Return the [X, Y] coordinate for the center point of the cell that contains the specified text.  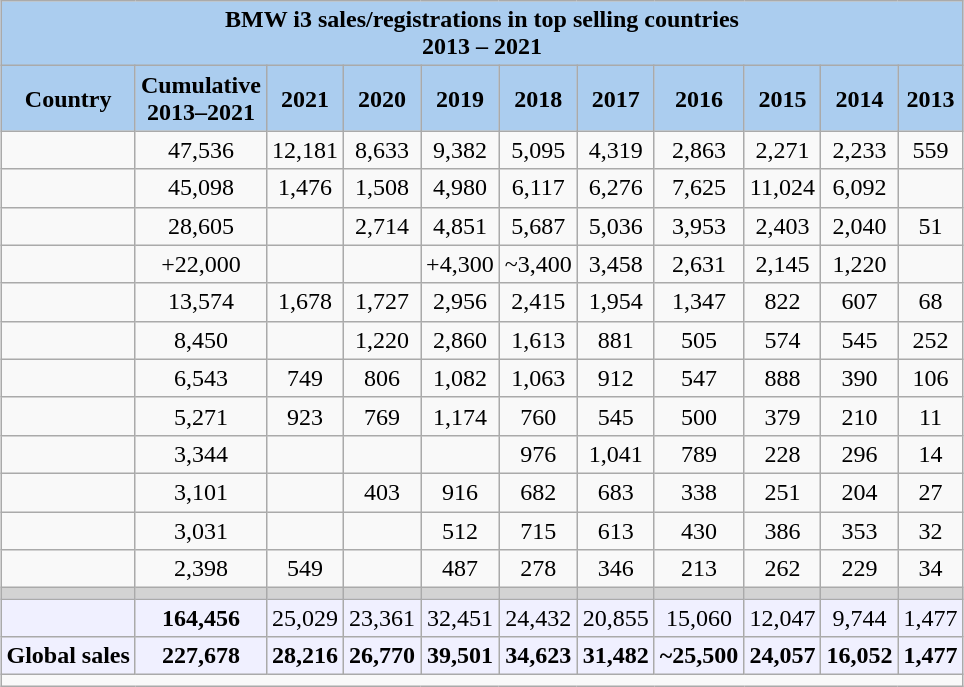
353 [860, 531]
549 [304, 569]
2,145 [782, 264]
68 [930, 302]
749 [304, 378]
45,098 [200, 188]
2017 [616, 98]
2018 [538, 98]
403 [382, 492]
31,482 [616, 656]
25,029 [304, 618]
715 [538, 531]
760 [538, 416]
106 [930, 378]
607 [860, 302]
3,344 [200, 454]
39,501 [460, 656]
164,456 [200, 618]
213 [699, 569]
547 [699, 378]
6,092 [860, 188]
32 [930, 531]
2,714 [382, 226]
769 [382, 416]
+22,000 [200, 264]
2015 [782, 98]
23,361 [382, 618]
2,860 [460, 340]
2,271 [782, 150]
2014 [860, 98]
613 [616, 531]
6,543 [200, 378]
51 [930, 226]
13,574 [200, 302]
6,276 [616, 188]
2,040 [860, 226]
346 [616, 569]
2013 [930, 98]
822 [782, 302]
Global sales [68, 656]
487 [460, 569]
2,863 [699, 150]
8,633 [382, 150]
5,687 [538, 226]
5,036 [616, 226]
12,181 [304, 150]
27 [930, 492]
2,398 [200, 569]
34 [930, 569]
229 [860, 569]
512 [460, 531]
1,954 [616, 302]
976 [538, 454]
6,117 [538, 188]
28,605 [200, 226]
227,678 [200, 656]
24,432 [538, 618]
1,476 [304, 188]
20,855 [616, 618]
2016 [699, 98]
789 [699, 454]
386 [782, 531]
204 [860, 492]
1,063 [538, 378]
5,095 [538, 150]
923 [304, 416]
2021 [304, 98]
2,415 [538, 302]
682 [538, 492]
683 [616, 492]
3,458 [616, 264]
4,319 [616, 150]
32,451 [460, 618]
338 [699, 492]
1,508 [382, 188]
390 [860, 378]
16,052 [860, 656]
1,347 [699, 302]
1,613 [538, 340]
11,024 [782, 188]
262 [782, 569]
1,174 [460, 416]
228 [782, 454]
3,031 [200, 531]
2019 [460, 98]
252 [930, 340]
4,851 [460, 226]
430 [699, 531]
+4,300 [460, 264]
26,770 [382, 656]
14 [930, 454]
881 [616, 340]
1,041 [616, 454]
BMW i3 sales/registrations in top selling countries2013 – 2021 [482, 34]
Country [68, 98]
47,536 [200, 150]
3,953 [699, 226]
34,623 [538, 656]
888 [782, 378]
2020 [382, 98]
3,101 [200, 492]
15,060 [699, 618]
4,980 [460, 188]
916 [460, 492]
24,057 [782, 656]
9,744 [860, 618]
~3,400 [538, 264]
505 [699, 340]
500 [699, 416]
296 [860, 454]
11 [930, 416]
912 [616, 378]
559 [930, 150]
12,047 [782, 618]
7,625 [699, 188]
~25,500 [699, 656]
8,450 [200, 340]
251 [782, 492]
1,082 [460, 378]
1,727 [382, 302]
28,216 [304, 656]
5,271 [200, 416]
574 [782, 340]
210 [860, 416]
9,382 [460, 150]
2,631 [699, 264]
2,956 [460, 302]
2,233 [860, 150]
379 [782, 416]
Cumulative2013–2021 [200, 98]
1,678 [304, 302]
2,403 [782, 226]
278 [538, 569]
806 [382, 378]
